Provide the (X, Y) coordinate of the cell's center where the given text is located.  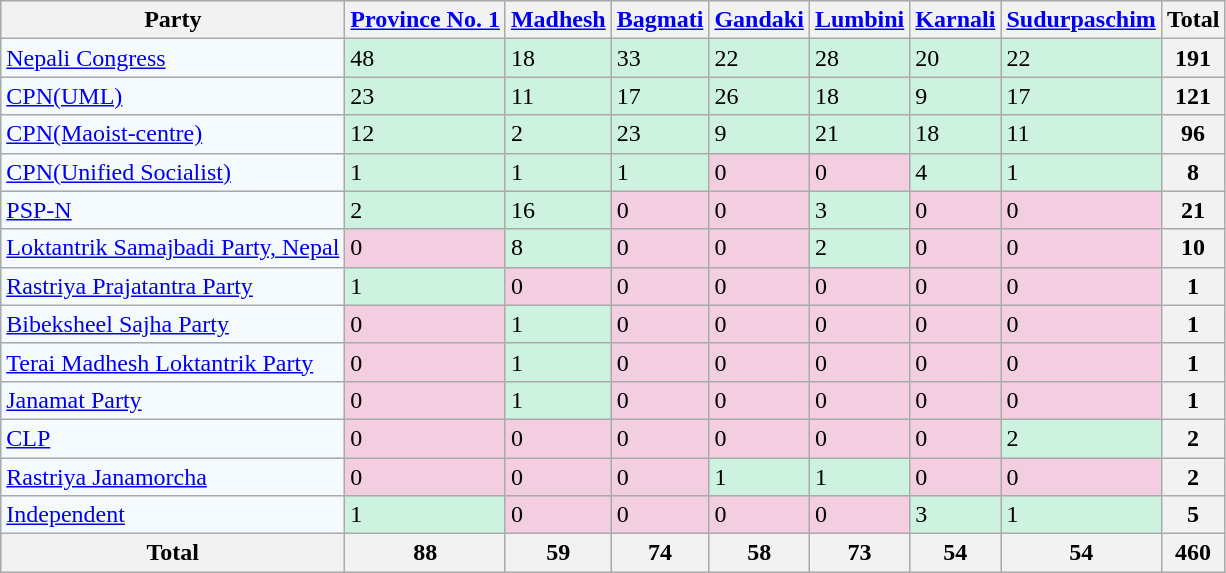
Rastriya Janamorcha (173, 477)
16 (558, 210)
CPN(Maoist-centre) (173, 134)
10 (1193, 248)
Janamat Party (173, 400)
20 (956, 58)
Rastriya Prajatantra Party (173, 286)
PSP-N (173, 210)
Independent (173, 515)
28 (859, 58)
460 (1193, 553)
Bibeksheel Sajha Party (173, 324)
Loktantrik Samajbadi Party, Nepal (173, 248)
4 (956, 172)
CPN(UML) (173, 96)
Bagmati (660, 20)
48 (426, 58)
Gandaki (759, 20)
59 (558, 553)
CLP (173, 438)
5 (1193, 515)
191 (1193, 58)
Nepali Congress (173, 58)
Party (173, 20)
73 (859, 553)
96 (1193, 134)
CPN(Unified Socialist) (173, 172)
Madhesh (558, 20)
Lumbini (859, 20)
121 (1193, 96)
26 (759, 96)
12 (426, 134)
Province No. 1 (426, 20)
Karnali (956, 20)
Sudurpaschim (1081, 20)
33 (660, 58)
Terai Madhesh Loktantrik Party (173, 362)
88 (426, 553)
58 (759, 553)
74 (660, 553)
